Pinpoint the cell where the given text exists, returning its (X, Y) midpoint coordinate. 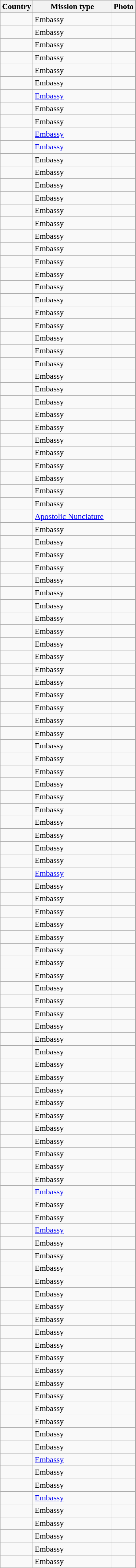
Apostolic Nunciature (72, 516)
Mission type (72, 7)
Photo (124, 7)
Country (17, 7)
